Determine the (X, Y) coordinate at the center of the cell enclosing the given text.  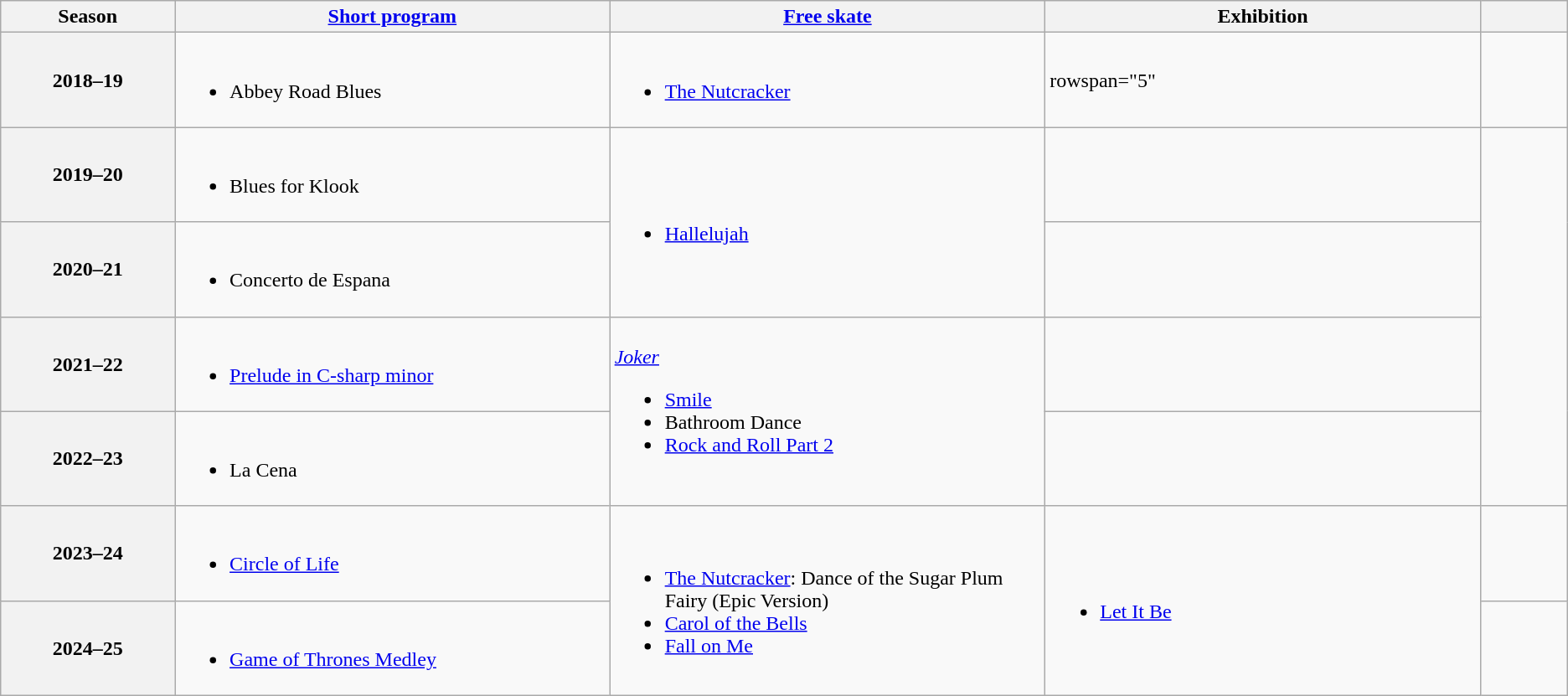
2020–21 (88, 270)
Season (88, 17)
La Cena (393, 459)
2018–19 (88, 80)
Concerto de Espana (393, 270)
Abbey Road Blues (393, 80)
JokerSmile Bathroom Dance Rock and Roll Part 2 (828, 411)
2024–25 (88, 648)
Prelude in C-sharp minor (393, 363)
2019–20 (88, 174)
Free skate (828, 17)
Let It Be (1263, 601)
Short program (393, 17)
The Nutcracker: Dance of the Sugar Plum Fairy (Epic Version) Carol of the Bells Fall on Me (828, 601)
Circle of Life (393, 553)
Blues for Klook (393, 174)
Game of Thrones Medley (393, 648)
Hallelujah (828, 222)
Exhibition (1263, 17)
rowspan="5" (1263, 80)
2021–22 (88, 363)
2022–23 (88, 459)
The Nutcracker (828, 80)
2023–24 (88, 553)
